Return the [x, y] coordinate for the center point of the cell that contains the specified text.  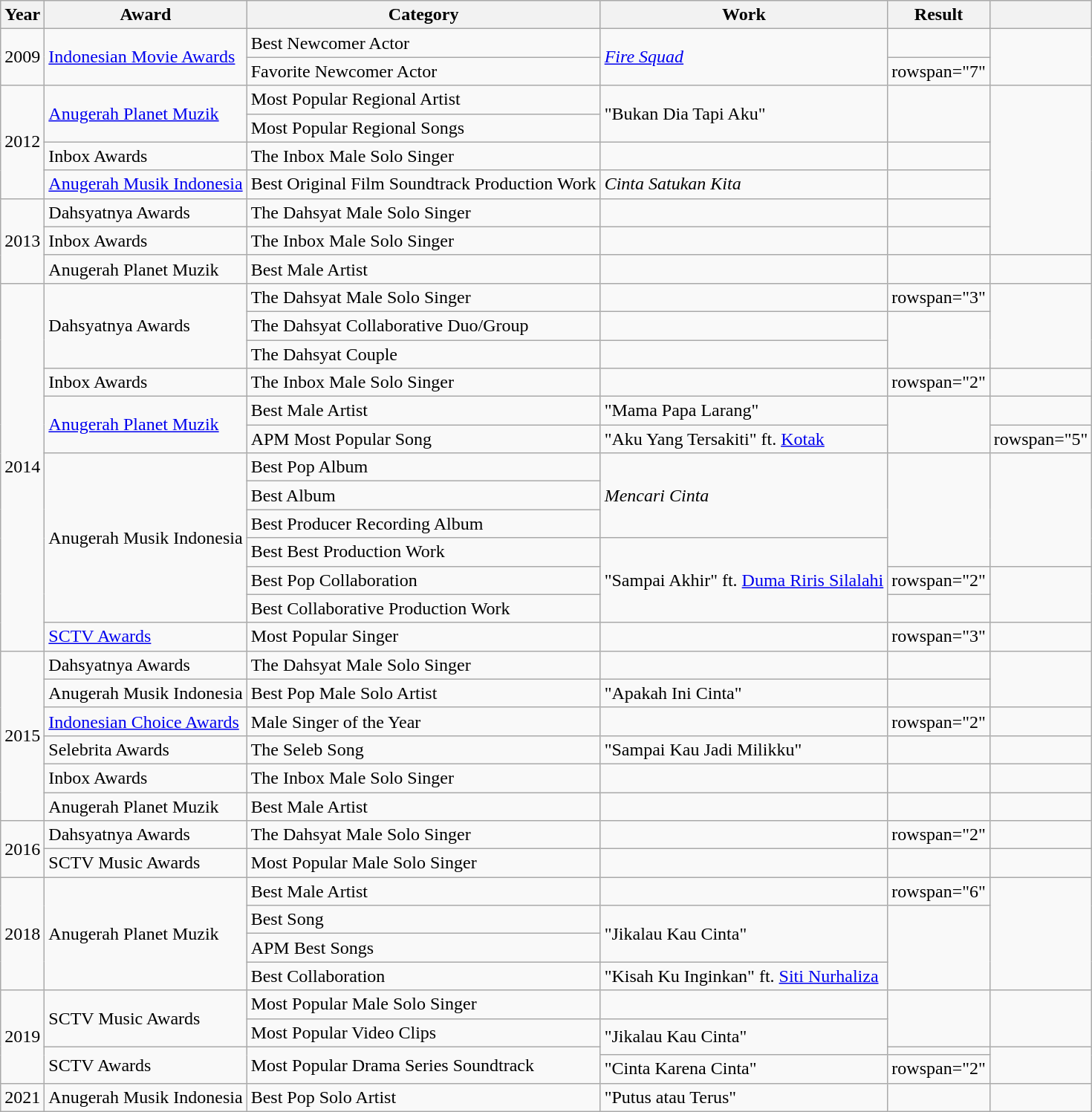
Best Original Film Soundtrack Production Work [423, 184]
2009 [22, 57]
"Cinta Karena Cinta" [744, 1069]
2021 [22, 1097]
2012 [22, 142]
Best Producer Recording Album [423, 524]
Best Album [423, 495]
Selebrita Awards [146, 750]
rowspan="7" [939, 71]
Most Popular Drama Series Soundtrack [423, 1065]
"Sampai Akhir" ft. Duma Riris Silalahi [744, 580]
Fire Squad [744, 57]
The Seleb Song [423, 750]
2016 [22, 849]
"Apakah Ini Cinta" [744, 693]
Most Popular Regional Artist [423, 100]
APM Best Songs [423, 948]
Best Song [423, 920]
rowspan="6" [939, 891]
Male Singer of the Year [423, 721]
Most Popular Regional Songs [423, 128]
Indonesian Movie Awards [146, 57]
Result [939, 15]
Best Newcomer Actor [423, 43]
APM Most Popular Song [423, 439]
Work [744, 15]
Award [146, 15]
2013 [22, 241]
"Kisah Ku Inginkan" ft. Siti Nurhaliza [744, 976]
2018 [22, 934]
Year [22, 15]
Indonesian Choice Awards [146, 721]
Mencari Cinta [744, 495]
Best Pop Solo Artist [423, 1097]
Best Pop Album [423, 467]
2014 [22, 466]
"Aku Yang Tersakiti" ft. Kotak [744, 439]
Category [423, 15]
The Dahsyat Couple [423, 354]
"Sampai Kau Jadi Milikku" [744, 750]
The Dahsyat Collaborative Duo/Group [423, 325]
"Bukan Dia Tapi Aku" [744, 114]
rowspan="5" [1041, 439]
Favorite Newcomer Actor [423, 71]
Best Collaboration [423, 976]
Best Collaborative Production Work [423, 608]
Cinta Satukan Kita [744, 184]
"Putus atau Terus" [744, 1097]
Best Best Production Work [423, 552]
Most Popular Video Clips [423, 1033]
Best Pop Collaboration [423, 580]
"Mama Papa Larang" [744, 411]
2015 [22, 735]
2019 [22, 1037]
Best Pop Male Solo Artist [423, 693]
Most Popular Singer [423, 637]
